From the cell containing the given text, extract its center point as (x, y) coordinate. 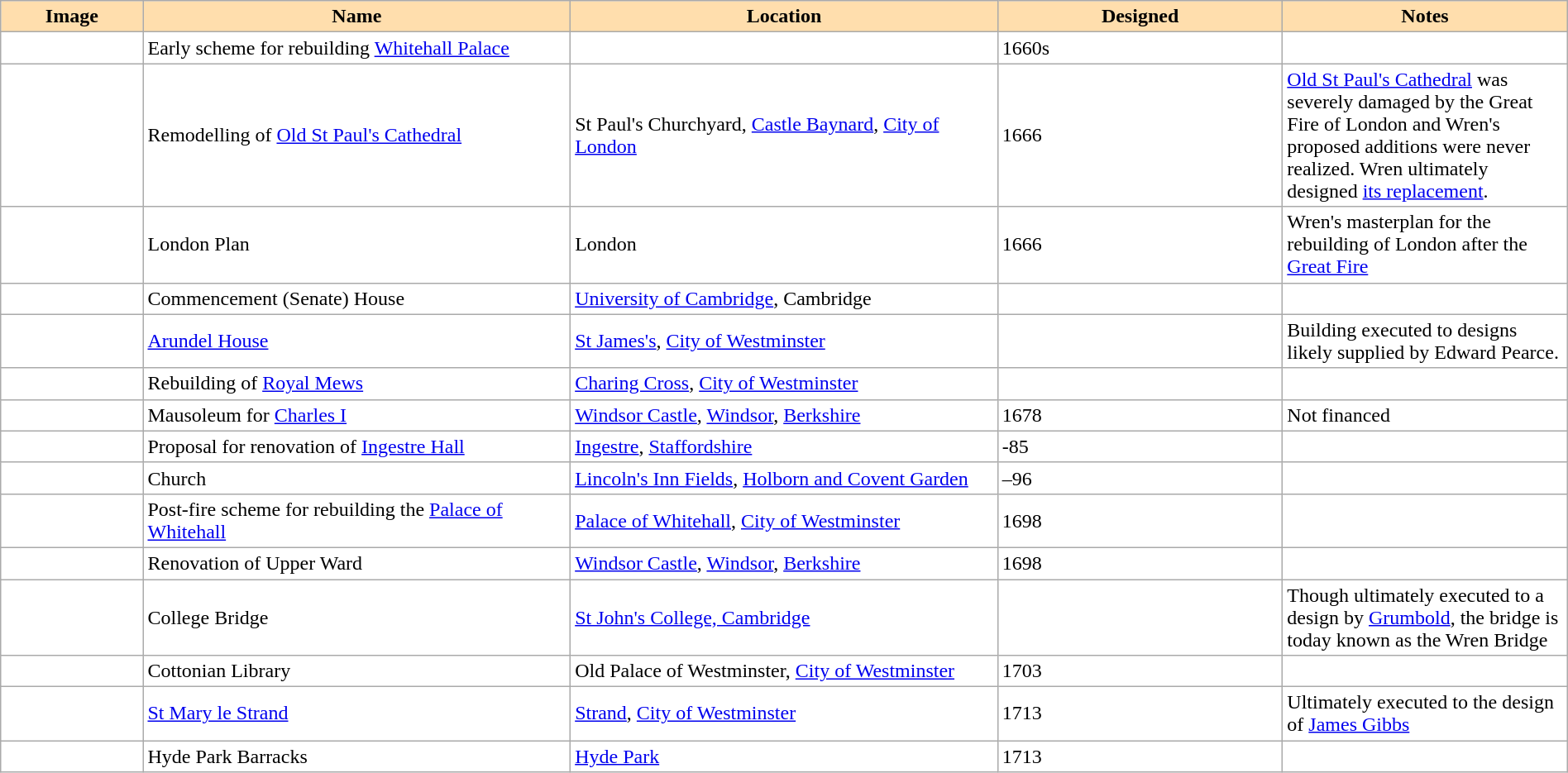
–96 (1140, 478)
Location (784, 17)
1660s (1140, 48)
Though ultimately executed to a design by Grumbold, the bridge is today known as the Wren Bridge (1425, 617)
Church (357, 478)
Post-fire scheme for rebuilding the Palace of Whitehall (357, 521)
Rebuilding of Royal Mews (357, 384)
College Bridge (357, 617)
Cottonian Library (357, 671)
London (784, 245)
St Mary le Strand (357, 714)
Image (72, 17)
Charing Cross, City of Westminster (784, 384)
Palace of Whitehall, City of Westminster (784, 521)
St Paul's Churchyard, Castle Baynard, City of London (784, 136)
Old Palace of Westminster, City of Westminster (784, 671)
Designed (1140, 17)
Hyde Park (784, 756)
Ultimately executed to the design of James Gibbs (1425, 714)
Wren's masterplan for the rebuilding of London after the Great Fire (1425, 245)
Lincoln's Inn Fields, Holborn and Covent Garden (784, 478)
Strand, City of Westminster (784, 714)
St John's College, Cambridge (784, 617)
1703 (1140, 671)
Hyde Park Barracks (357, 756)
London Plan (357, 245)
Proposal for renovation of Ingestre Hall (357, 446)
Not financed (1425, 415)
Renovation of Upper Ward (357, 563)
Notes (1425, 17)
Remodelling of Old St Paul's Cathedral (357, 136)
Name (357, 17)
Arundel House (357, 341)
Building executed to designs likely supplied by Edward Pearce. (1425, 341)
Ingestre, Staffordshire (784, 446)
-85 (1140, 446)
Early scheme for rebuilding Whitehall Palace (357, 48)
Commencement (Senate) House (357, 298)
1678 (1140, 415)
St James's, City of Westminster (784, 341)
University of Cambridge, Cambridge (784, 298)
Mausoleum for Charles I (357, 415)
